Capture the cell that displays the provided text and extract its [X, Y] central coordinate. 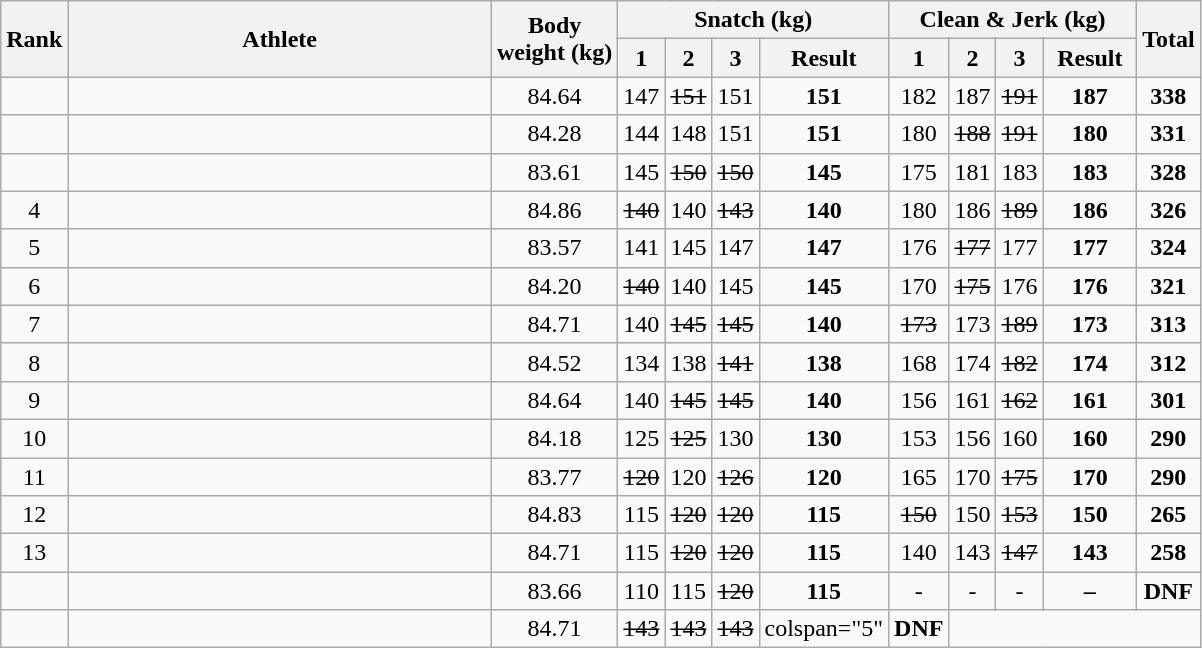
84.52 [554, 362]
301 [1169, 400]
Athlete [280, 39]
134 [642, 362]
83.57 [554, 248]
321 [1169, 286]
162 [1020, 400]
338 [1169, 96]
11 [34, 477]
84.18 [554, 438]
6 [34, 286]
Clean & Jerk (kg) [1013, 20]
Snatch (kg) [754, 20]
165 [919, 477]
84.86 [554, 210]
84.20 [554, 286]
4 [34, 210]
Total [1169, 39]
colspan="5" [824, 629]
144 [642, 134]
181 [972, 172]
12 [34, 515]
265 [1169, 515]
110 [642, 591]
9 [34, 400]
84.83 [554, 515]
Rank [34, 39]
Bodyweight (kg) [554, 39]
126 [736, 477]
331 [1169, 134]
83.77 [554, 477]
84.28 [554, 134]
7 [34, 324]
188 [972, 134]
– [1090, 591]
10 [34, 438]
258 [1169, 553]
83.66 [554, 591]
324 [1169, 248]
312 [1169, 362]
5 [34, 248]
168 [919, 362]
148 [688, 134]
313 [1169, 324]
328 [1169, 172]
8 [34, 362]
326 [1169, 210]
83.61 [554, 172]
13 [34, 553]
